Find where the given text appears and provide that cell's center as [x, y] coordinate. 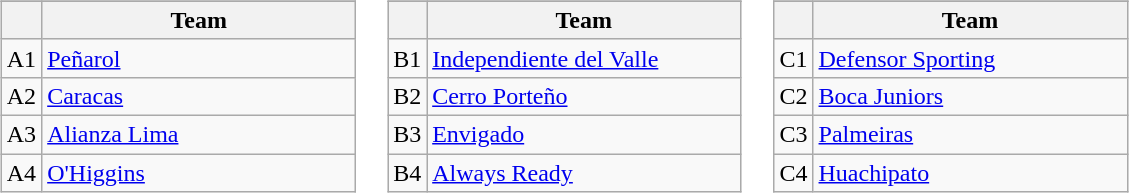
A2 [21, 96]
C1 [794, 58]
Cerro Porteño [584, 96]
C3 [794, 134]
Independiente del Valle [584, 58]
Peñarol [199, 58]
Palmeiras [970, 134]
C2 [794, 96]
Boca Juniors [970, 96]
B3 [408, 134]
Caracas [199, 96]
A1 [21, 58]
A3 [21, 134]
B1 [408, 58]
Always Ready [584, 173]
B4 [408, 173]
Alianza Lima [199, 134]
O'Higgins [199, 173]
C4 [794, 173]
Huachipato [970, 173]
B2 [408, 96]
A4 [21, 173]
Envigado [584, 134]
Defensor Sporting [970, 58]
